Determine the [X, Y] coordinate at the center of the cell enclosing the given text.  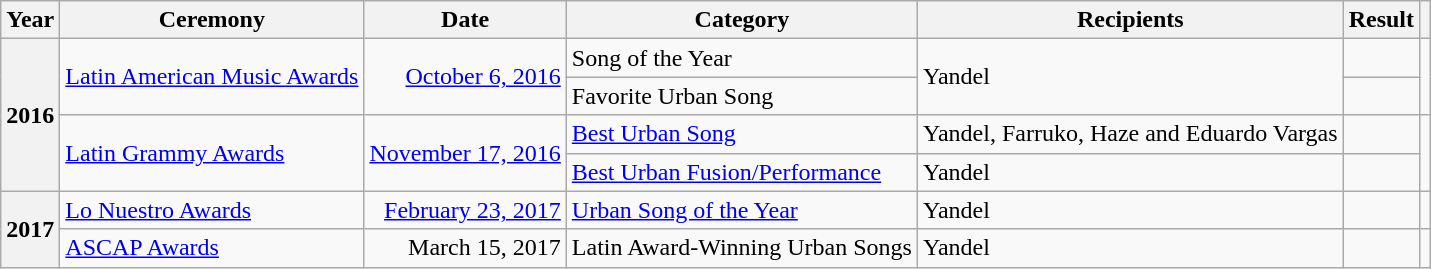
Best Urban Song [742, 134]
Yandel, Farruko, Haze and Eduardo Vargas [1130, 134]
Category [742, 20]
Latin Grammy Awards [212, 153]
Recipients [1130, 20]
ASCAP Awards [212, 248]
Lo Nuestro Awards [212, 210]
Ceremony [212, 20]
2016 [30, 115]
Song of the Year [742, 58]
2017 [30, 229]
November 17, 2016 [465, 153]
Favorite Urban Song [742, 96]
Latin Award-Winning Urban Songs [742, 248]
March 15, 2017 [465, 248]
February 23, 2017 [465, 210]
Latin American Music Awards [212, 77]
Urban Song of the Year [742, 210]
October 6, 2016 [465, 77]
Result [1381, 20]
Best Urban Fusion/Performance [742, 172]
Date [465, 20]
Year [30, 20]
